Extract the (X, Y) coordinate from the center of the cell holding the provided text.  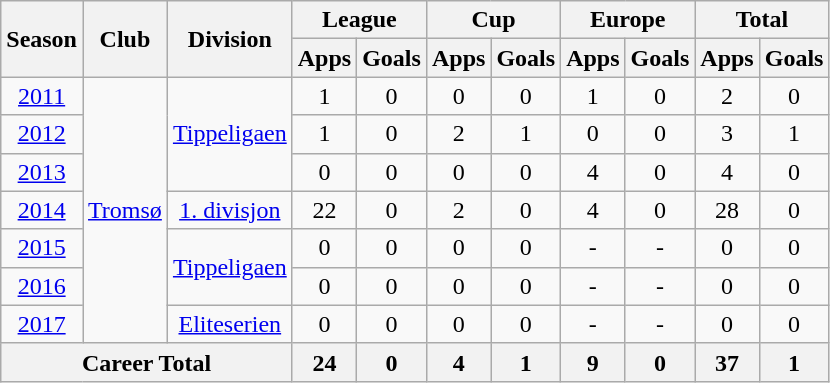
Season (42, 39)
2014 (42, 210)
2011 (42, 96)
3 (727, 134)
2013 (42, 172)
Club (124, 39)
Eliteserien (230, 324)
9 (593, 362)
2016 (42, 286)
Division (230, 39)
22 (324, 210)
24 (324, 362)
Europe (628, 20)
2012 (42, 134)
37 (727, 362)
28 (727, 210)
Career Total (146, 362)
Tromsø (124, 210)
League (359, 20)
1. divisjon (230, 210)
2015 (42, 248)
2017 (42, 324)
Total (762, 20)
Cup (493, 20)
